Return the (X, Y) coordinate for the center point of the cell that contains the specified text.  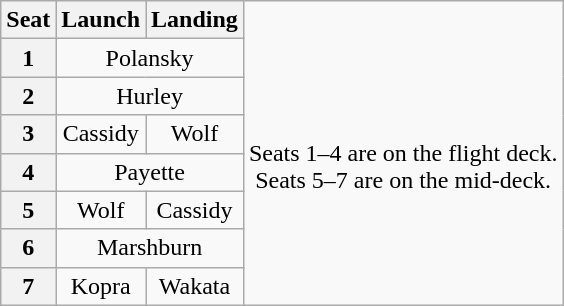
4 (28, 172)
5 (28, 210)
Marshburn (150, 248)
Polansky (150, 58)
Seat (28, 20)
Seats 1–4 are on the flight deck.Seats 5–7 are on the mid-deck. (403, 153)
Payette (150, 172)
7 (28, 286)
1 (28, 58)
Hurley (150, 96)
Landing (195, 20)
Kopra (101, 286)
2 (28, 96)
Wakata (195, 286)
6 (28, 248)
3 (28, 134)
Launch (101, 20)
